Find where the given text appears and provide that cell's center as (x, y) coordinate. 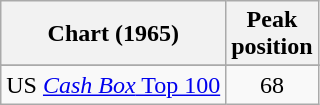
Peakposition (272, 34)
68 (272, 85)
US Cash Box Top 100 (114, 85)
Chart (1965) (114, 34)
